Pinpoint the cell where the given text exists, returning its [X, Y] midpoint coordinate. 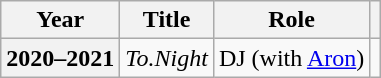
Role [291, 20]
DJ (with Aron) [291, 58]
Year [60, 20]
2020–2021 [60, 58]
To.Night [167, 58]
Title [167, 20]
